Locate the cell with the specified text and output its (X, Y) center coordinate. 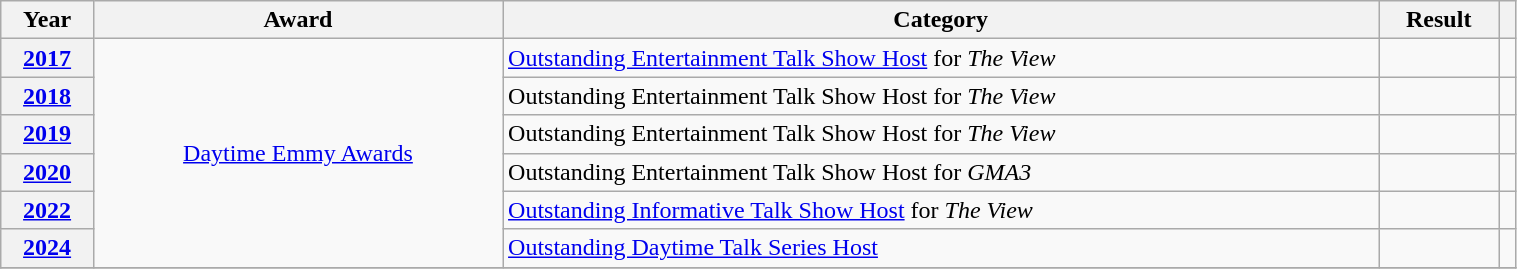
Award (298, 20)
Category (941, 20)
2019 (48, 134)
2024 (48, 248)
2020 (48, 172)
Year (48, 20)
Daytime Emmy Awards (298, 153)
2022 (48, 210)
2018 (48, 96)
2017 (48, 58)
Outstanding Daytime Talk Series Host (941, 248)
Result (1439, 20)
Outstanding Entertainment Talk Show Host for GMA3 (941, 172)
Outstanding Informative Talk Show Host for The View (941, 210)
